Pinpoint the cell where the given text exists, returning its (x, y) midpoint coordinate. 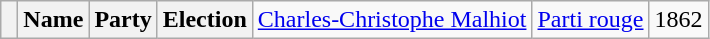
Name (54, 20)
Party (123, 20)
Election (204, 20)
Parti rouge (590, 20)
1862 (678, 20)
Charles-Christophe Malhiot (392, 20)
